Detect which cell encompasses the target text, then output its [X, Y] center coordinate. 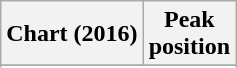
Chart (2016) [72, 34]
Peak position [189, 34]
